Detect which cell encompasses the target text, then output its (X, Y) center coordinate. 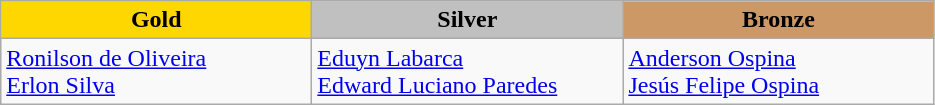
Gold (156, 20)
Eduyn LabarcaEdward Luciano Paredes (468, 72)
Silver (468, 20)
Ronilson de OliveiraErlon Silva (156, 72)
Anderson OspinaJesús Felipe Ospina (778, 72)
Bronze (778, 20)
